Search for the cell housing the specified text and yield its [x, y] center coordinate. 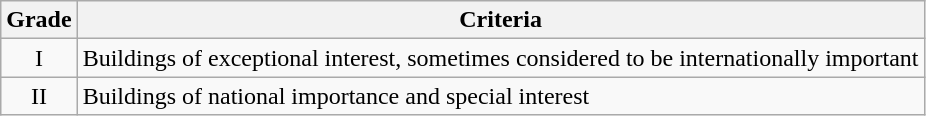
Buildings of national importance and special interest [500, 96]
Buildings of exceptional interest, sometimes considered to be internationally important [500, 58]
Criteria [500, 20]
I [39, 58]
II [39, 96]
Grade [39, 20]
